Determine the [x, y] coordinate at the center of the cell enclosing the given text.  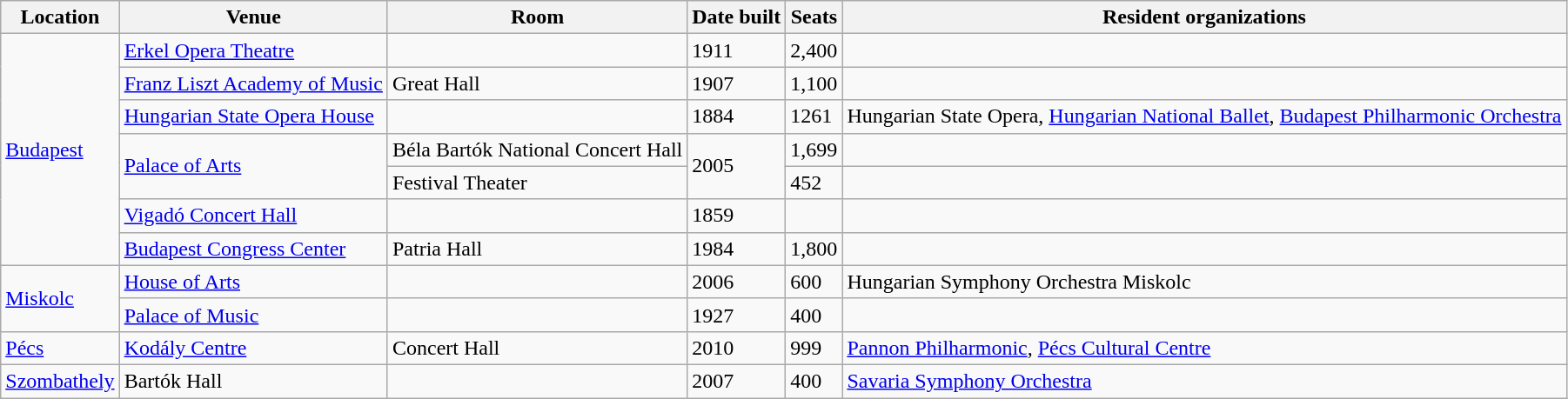
1,100 [814, 83]
Resident organizations [1204, 17]
Budapest Congress Center [253, 249]
Room [537, 17]
1,699 [814, 150]
Seats [814, 17]
Erkel Opera Theatre [253, 50]
1261 [814, 116]
600 [814, 282]
Budapest [60, 150]
Pécs [60, 348]
Hungarian State Opera House [253, 116]
1911 [736, 50]
Béla Bartók National Concert Hall [537, 150]
Savaria Symphony Orchestra [1204, 381]
2006 [736, 282]
1907 [736, 83]
Palace of Arts [253, 166]
Franz Liszt Academy of Music [253, 83]
Hungarian Symphony Orchestra Miskolc [1204, 282]
Date built [736, 17]
Kodály Centre [253, 348]
2,400 [814, 50]
Patria Hall [537, 249]
Pannon Philharmonic, Pécs Cultural Centre [1204, 348]
452 [814, 183]
House of Arts [253, 282]
Vigadó Concert Hall [253, 216]
Palace of Music [253, 315]
1,800 [814, 249]
2010 [736, 348]
1927 [736, 315]
Location [60, 17]
999 [814, 348]
1984 [736, 249]
Szombathely [60, 381]
Great Hall [537, 83]
1859 [736, 216]
1884 [736, 116]
Hungarian State Opera, Hungarian National Ballet, Budapest Philharmonic Orchestra [1204, 116]
2007 [736, 381]
Bartók Hall [253, 381]
2005 [736, 166]
Festival Theater [537, 183]
Miskolc [60, 298]
Concert Hall [537, 348]
Venue [253, 17]
